Capture the cell that displays the provided text and extract its (x, y) central coordinate. 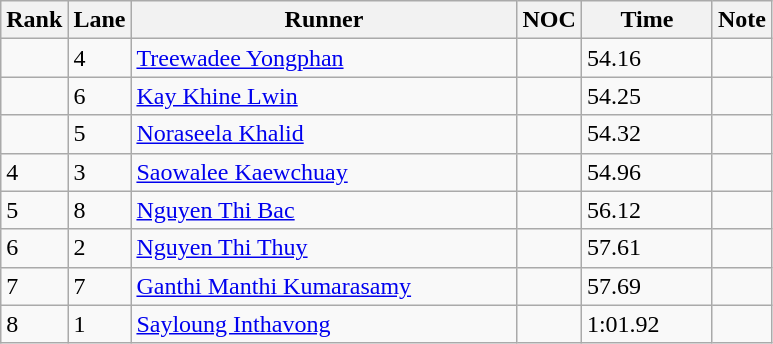
Runner (324, 20)
Nguyen Thi Thuy (324, 248)
Rank (34, 20)
Nguyen Thi Bac (324, 210)
2 (100, 248)
Saowalee Kaewchuay (324, 172)
Ganthi Manthi Kumarasamy (324, 286)
57.61 (646, 248)
1 (100, 324)
Time (646, 20)
57.69 (646, 286)
Lane (100, 20)
54.25 (646, 96)
Kay Khine Lwin (324, 96)
NOC (549, 20)
54.16 (646, 58)
Treewadee Yongphan (324, 58)
Sayloung Inthavong (324, 324)
54.32 (646, 134)
Noraseela Khalid (324, 134)
54.96 (646, 172)
56.12 (646, 210)
Note (742, 20)
1:01.92 (646, 324)
3 (100, 172)
